From the cell containing the given text, extract its center point as [x, y] coordinate. 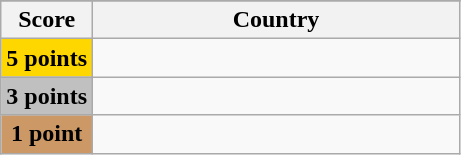
Country [276, 20]
1 point [47, 134]
5 points [47, 58]
Score [47, 20]
3 points [47, 96]
